For the text-containing cell, return its midpoint in [x, y] coordinate format. 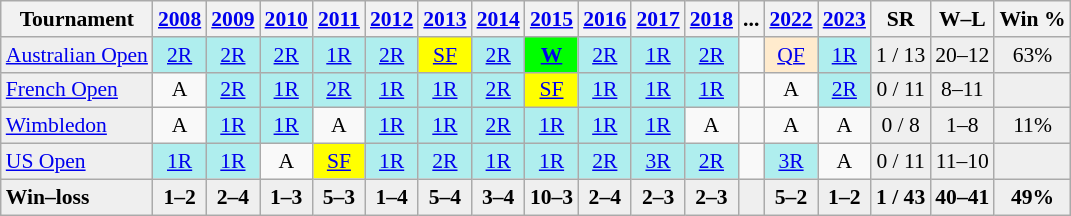
2015 [552, 19]
11% [1032, 126]
49% [1032, 197]
Wimbledon [77, 126]
2011 [339, 19]
Win–loss [77, 197]
2023 [844, 19]
8–11 [962, 90]
5–4 [444, 197]
US Open [77, 162]
... [751, 19]
2022 [790, 19]
3–4 [498, 197]
1 / 13 [900, 55]
2014 [498, 19]
1–8 [962, 126]
2016 [604, 19]
W–L [962, 19]
W [552, 55]
2008 [180, 19]
0 / 8 [900, 126]
Australian Open [77, 55]
20–12 [962, 55]
40–41 [962, 197]
1–3 [286, 197]
QF [790, 55]
SR [900, 19]
2013 [444, 19]
2009 [232, 19]
5–2 [790, 197]
2012 [392, 19]
Win % [1032, 19]
French Open [77, 90]
1–4 [392, 197]
1 / 43 [900, 197]
2017 [658, 19]
10–3 [552, 197]
63% [1032, 55]
2010 [286, 19]
11–10 [962, 162]
5–3 [339, 197]
Tournament [77, 19]
2018 [712, 19]
